Provide the (X, Y) coordinate of the cell's center where the given text is located.  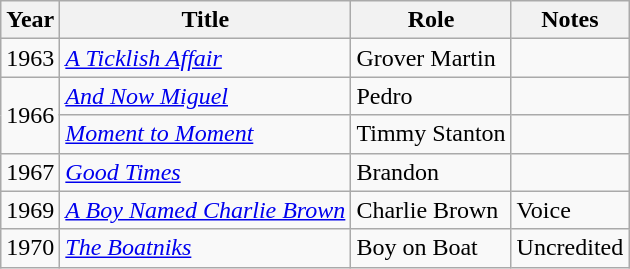
Charlie Brown (431, 210)
1963 (30, 58)
A Ticklish Affair (206, 58)
The Boatniks (206, 248)
1966 (30, 115)
And Now Miguel (206, 96)
Brandon (431, 172)
Voice (570, 210)
Good Times (206, 172)
Timmy Stanton (431, 134)
Year (30, 20)
Grover Martin (431, 58)
A Boy Named Charlie Brown (206, 210)
1967 (30, 172)
Boy on Boat (431, 248)
Title (206, 20)
Notes (570, 20)
Role (431, 20)
Moment to Moment (206, 134)
1969 (30, 210)
Pedro (431, 96)
1970 (30, 248)
Uncredited (570, 248)
